Output the [x, y] coordinate of the center of the cell containing the given text.  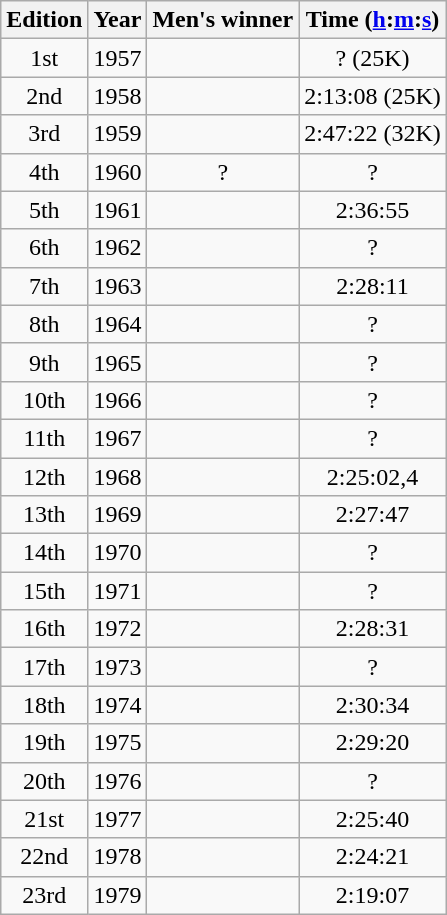
14th [44, 553]
1971 [118, 591]
19th [44, 743]
Edition [44, 20]
7th [44, 286]
2:27:47 [373, 515]
21st [44, 819]
1969 [118, 515]
8th [44, 324]
20th [44, 781]
1975 [118, 743]
2:30:34 [373, 705]
9th [44, 362]
2:13:08 (25K) [373, 96]
? (25K) [373, 58]
6th [44, 248]
1965 [118, 362]
1966 [118, 400]
1963 [118, 286]
1976 [118, 781]
1960 [118, 172]
12th [44, 477]
1978 [118, 857]
4th [44, 172]
1979 [118, 895]
1970 [118, 553]
1962 [118, 248]
1961 [118, 210]
2:47:22 (32K) [373, 134]
18th [44, 705]
16th [44, 629]
1974 [118, 705]
Men's winner [223, 20]
17th [44, 667]
10th [44, 400]
15th [44, 591]
23rd [44, 895]
2:28:31 [373, 629]
2:28:11 [373, 286]
1973 [118, 667]
5th [44, 210]
1977 [118, 819]
11th [44, 438]
2:36:55 [373, 210]
3rd [44, 134]
1958 [118, 96]
2:29:20 [373, 743]
1957 [118, 58]
2:19:07 [373, 895]
1972 [118, 629]
2:24:21 [373, 857]
2nd [44, 96]
1959 [118, 134]
2:25:40 [373, 819]
Time (h:m:s) [373, 20]
1st [44, 58]
1967 [118, 438]
2:25:02,4 [373, 477]
22nd [44, 857]
1964 [118, 324]
Year [118, 20]
13th [44, 515]
1968 [118, 477]
